Return (x, y) of the center of cell containing provided text 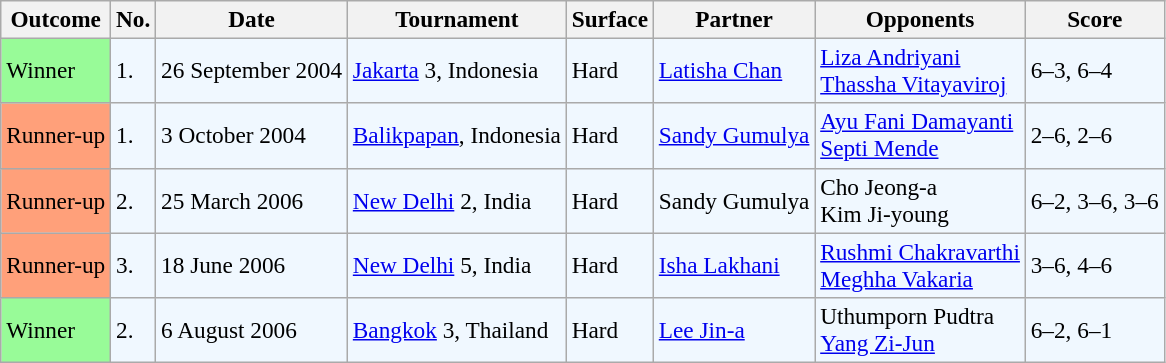
25 March 2006 (252, 200)
Score (1094, 19)
Balikpapan, Indonesia (456, 136)
2–6, 2–6 (1094, 136)
Uthumporn Pudtra Yang Zi-Jun (920, 330)
Rushmi Chakravarthi Meghha Vakaria (920, 264)
Tournament (456, 19)
New Delhi 5, India (456, 264)
Cho Jeong-a Kim Ji-young (920, 200)
18 June 2006 (252, 264)
6–2, 6–1 (1094, 330)
Latisha Chan (734, 70)
No. (134, 19)
Outcome (56, 19)
Date (252, 19)
Liza Andriyani Thassha Vitayaviroj (920, 70)
26 September 2004 (252, 70)
Bangkok 3, Thailand (456, 330)
Isha Lakhani (734, 264)
6 August 2006 (252, 330)
Lee Jin-a (734, 330)
Jakarta 3, Indonesia (456, 70)
Surface (610, 19)
Partner (734, 19)
Ayu Fani Damayanti Septi Mende (920, 136)
3–6, 4–6 (1094, 264)
6–3, 6–4 (1094, 70)
6–2, 3–6, 3–6 (1094, 200)
3. (134, 264)
3 October 2004 (252, 136)
New Delhi 2, India (456, 200)
Opponents (920, 19)
